From the cell containing the given text, extract its center point as (x, y) coordinate. 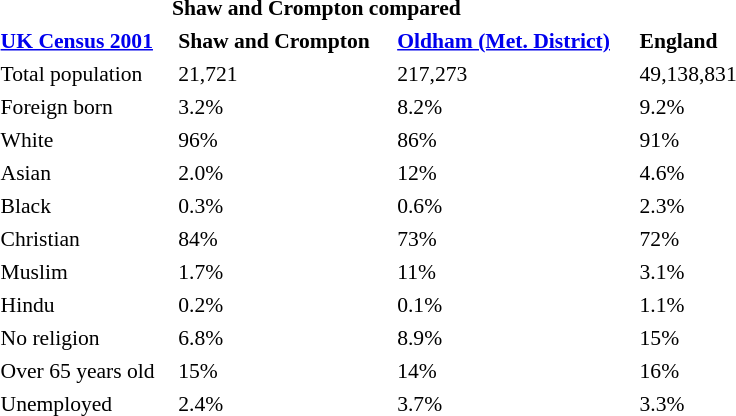
1.7% (284, 272)
217,273 (515, 74)
15% (284, 370)
6.8% (284, 338)
12% (515, 172)
Oldham (Met. District) (515, 40)
0.2% (284, 304)
86% (515, 140)
3.2% (284, 106)
73% (515, 238)
21,721 (284, 74)
8.2% (515, 106)
84% (284, 238)
2.0% (284, 172)
0.3% (284, 206)
14% (515, 370)
0.6% (515, 206)
8.9% (515, 338)
0.1% (515, 304)
11% (515, 272)
Shaw and Crompton (284, 40)
96% (284, 140)
